Scan for the cell matching the given text and deliver its (x, y) coordinate at center. 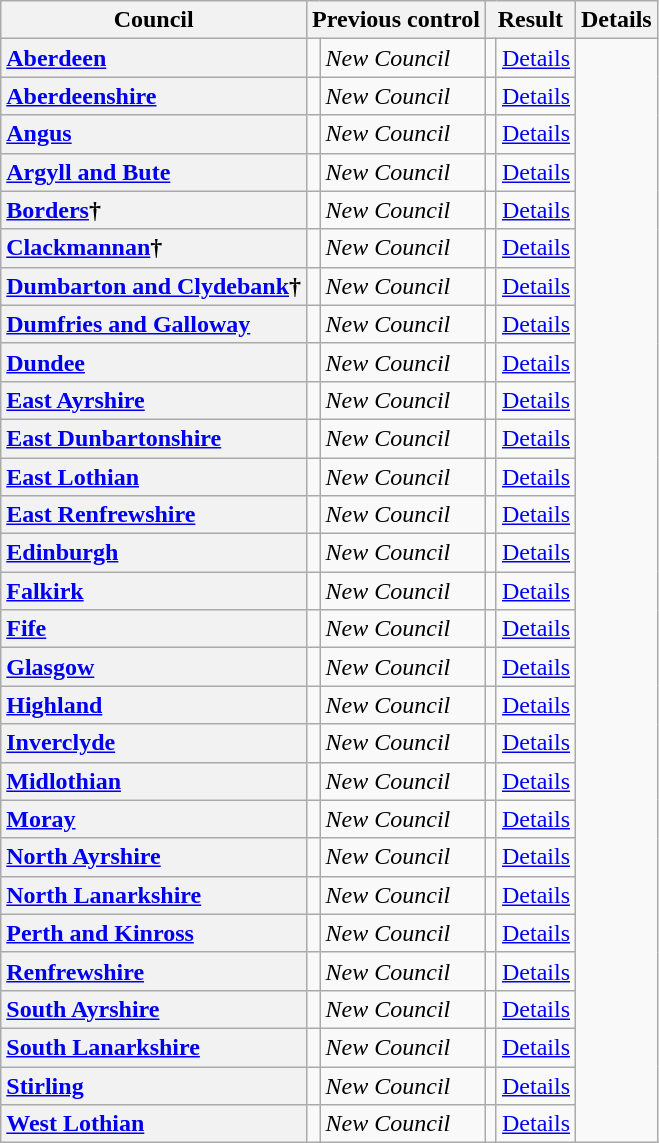
Clackmannan† (154, 248)
Argyll and Bute (154, 172)
East Ayrshire (154, 400)
Council (154, 20)
Glasgow (154, 667)
Aberdeenshire (154, 96)
Stirling (154, 1085)
East Lothian (154, 477)
East Renfrewshire (154, 515)
Moray (154, 819)
Renfrewshire (154, 971)
Midlothian (154, 781)
South Ayrshire (154, 1009)
Highland (154, 705)
East Dunbartonshire (154, 438)
Borders† (154, 210)
Dundee (154, 362)
North Ayrshire (154, 857)
North Lanarkshire (154, 895)
Angus (154, 134)
Edinburgh (154, 553)
Previous control (396, 20)
West Lothian (154, 1124)
Inverclyde (154, 743)
Aberdeen (154, 58)
South Lanarkshire (154, 1047)
Dumbarton and Clydebank† (154, 286)
Dumfries and Galloway (154, 324)
Perth and Kinross (154, 933)
Falkirk (154, 591)
Fife (154, 629)
Result (530, 20)
